Detect which cell encompasses the target text, then output its (x, y) center coordinate. 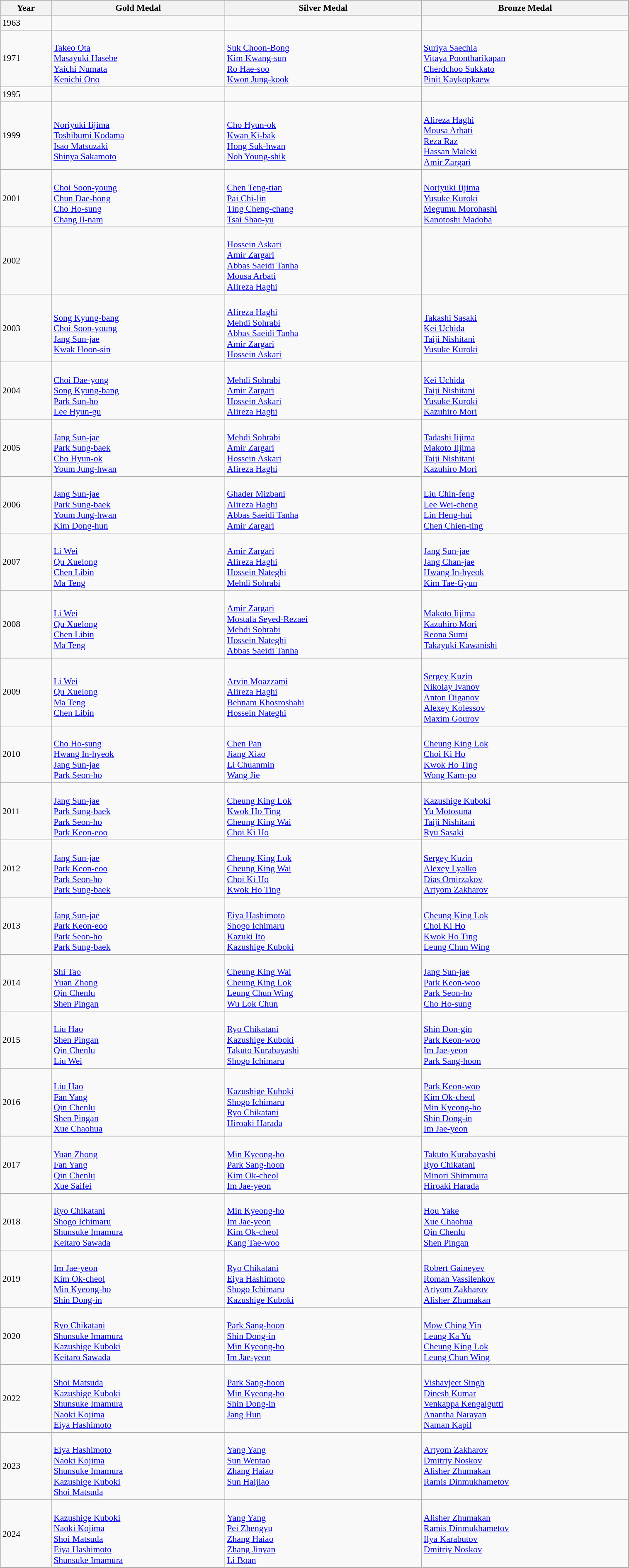
Im Jae-yeonKim Ok-cheolMin Kyeong-hoShin Dong-in (138, 1279)
2020 (26, 1336)
2024 (26, 1534)
2023 (26, 1466)
2005 (26, 448)
Cheung King LokChoi Ki HoKwok Ho TingWong Kam-po (525, 754)
Arvin MoazzamiAlireza HaghiBehnam KhosroshahiHossein Nateghi (323, 692)
2017 (26, 1165)
Year (26, 8)
Hou YakeXue ChaohuaQin ChenluShen Pingan (525, 1222)
Ryo ChikataniKazushige KubokiTakuto KurabayashiShogo Ichimaru (323, 1040)
2011 (26, 812)
Shin Don-ginPark Keon-wooIm Jae-yeonPark Sang-hoon (525, 1040)
Shoi MatsudaKazushige KubokiShunsuke ImamuraNaoki KojimaEiya Hashimoto (138, 1398)
2014 (26, 983)
Amir ZargariMostafa Seyed-RezaeiMehdi SohrabiHossein NateghiAbbas Saeidi Tanha (323, 624)
Ryo ChikataniShunsuke ImamuraKazushige KubokiKeitaro Sawada (138, 1336)
Jang Sun-jaePark Sung-baekPark Seon-hoPark Keon-eoo (138, 812)
Park Sang-hoonMin Kyeong-hoShin Dong-inJang Hun (323, 1398)
Yang YangSun WentaoZhang HaiaoSun Haijiao (323, 1466)
Min Kyeong-hoPark Sang-hoonKim Ok-cheolIm Jae-yeon (323, 1165)
Park Keon-wooKim Ok-cheolMin Kyeong-hoShin Dong-inIm Jae-yeon (525, 1102)
Jang Sun-jaePark Sung-baekYoum Jung-hwanKim Dong-hun (138, 505)
Min Kyeong-hoIm Jae-yeonKim Ok-cheolKang Tae-woo (323, 1222)
1971 (26, 59)
Ghader MizbaniAlireza HaghiAbbas Saeidi TanhaAmir Zargari (323, 505)
2009 (26, 692)
Liu HaoFan YangQin ChenluShen PinganXue Chaohua (138, 1102)
Noriyuki IijimaToshibumi KodamaIsao MatsuzakiShinya Sakamoto (138, 136)
Alireza HaghiMehdi SohrabiAbbas Saeidi TanhaAmir ZargariHossein Askari (323, 329)
Vishavjeet SinghDinesh KumarVenkappa KengalguttiAnantha NarayanNaman Kapil (525, 1398)
Liu HaoShen PinganQin ChenluLiu Wei (138, 1040)
Shi TaoYuan ZhongQin ChenluShen Pingan (138, 983)
Ryo ChikataniShogo IchimaruShunsuke ImamuraKeitaro Sawada (138, 1222)
Cheung King LokCheung King WaiChoi Ki HoKwok Ho Ting (323, 869)
Jang Sun-jaePark Keon-wooPark Seon-hoCho Ho-sung (525, 983)
Suk Choon-BongKim Kwang-sunRo Hae-sooKwon Jung-kook (323, 59)
Kazushige KubokiNaoki KojimaShoi MatsudaEiya HashimotoShunsuke Imamura (138, 1534)
2018 (26, 1222)
Hossein AskariAmir ZargariAbbas Saeidi TanhaMousa ArbatiAlireza Haghi (323, 261)
Choi Soon-youngChun Dae-hongCho Ho-sungChang Il-nam (138, 198)
Park Sang-hoonShin Dong-inMin Kyeong-hoIm Jae-yeon (323, 1336)
2002 (26, 261)
2013 (26, 926)
1995 (26, 95)
Kazushige KubokiShogo IchimaruRyo ChikataniHiroaki Harada (323, 1102)
Takuto KurabayashiRyo ChikataniMinori ShimmuraHiroaki Harada (525, 1165)
Eiya HashimotoNaoki KojimaShunsuke ImamuraKazushige KubokiShoi Matsuda (138, 1466)
Noriyuki IijimaYusuke KurokiMegumu MorohashiKanotoshi Madoba (525, 198)
1963 (26, 23)
Tadashi IijimaMakoto IijimaTaiji NishitaniKazuhiro Mori (525, 448)
Cho Ho-sungHwang In-hyeokJang Sun-jaePark Seon-ho (138, 754)
Sergey KuzinNikolay IvanovAnton DiganovAlexey KolessovMaxim Gourov (525, 692)
Kazushige KubokiYu MotosunaTaiji NishitaniRyu Sasaki (525, 812)
2007 (26, 562)
2016 (26, 1102)
Cheung King LokChoi Ki HoKwok Ho TingLeung Chun Wing (525, 926)
Alireza HaghiMousa ArbatiReza RazHassan MalekiAmir Zargari (525, 136)
Choi Dae-yongSong Kyung-bangPark Sun-hoLee Hyun-gu (138, 391)
Makoto IijimaKazuhiro MoriReona SumiTakayuki Kawanishi (525, 624)
Yuan ZhongFan YangQin ChenluXue Saifei (138, 1165)
2006 (26, 505)
Cheung King LokKwok Ho TingCheung King WaiChoi Ki Ho (323, 812)
Robert GaineyevRoman VassilenkovArtyom ZakharovAlisher Zhumakan (525, 1279)
Takashi SasakiKei UchidaTaiji NishitaniYusuke Kuroki (525, 329)
Liu Chin-fengLee Wei-chengLin Heng-huiChen Chien-ting (525, 505)
2004 (26, 391)
Eiya HashimotoShogo IchimaruKazuki ItoKazushige Kuboki (323, 926)
2015 (26, 1040)
Cheung King WaiCheung King LokLeung Chun WingWu Lok Chun (323, 983)
2010 (26, 754)
Ryo ChikataniEiya HashimotoShogo IchimaruKazushige Kuboki (323, 1279)
Kei UchidaTaiji NishitaniYusuke KurokiKazuhiro Mori (525, 391)
Cho Hyun-okKwan Ki-bakHong Suk-hwanNoh Young-shik (323, 136)
1999 (26, 136)
Takeo OtaMasayuki HasebeYaichi NumataKenichi Ono (138, 59)
Yang YangPei ZhengyuZhang HaiaoZhang JinyanLi Boan (323, 1534)
Artyom ZakharovDmitriy NoskovAlisher ZhumakanRamis Dinmukhametov (525, 1466)
Amir ZargariAlireza HaghiHossein NateghiMehdi Sohrabi (323, 562)
Bronze Medal (525, 8)
Sergey KuzinAlexey LyalkoDias OmirzakovArtyom Zakharov (525, 869)
Jang Sun-jaeJang Chan-jaeHwang In-hyeokKim Tae-Gyun (525, 562)
Mow Ching YinLeung Ka YuCheung King LokLeung Chun Wing (525, 1336)
Jang Sun-jaePark Sung-baekCho Hyun-okYoum Jung-hwan (138, 448)
2008 (26, 624)
2003 (26, 329)
Alisher ZhumakanRamis DinmukhametovIlya KarabutovDmitriy Noskov (525, 1534)
Song Kyung-bangChoi Soon-youngJang Sun-jaeKwak Hoon-sin (138, 329)
Li WeiQu XuelongMa TengChen Libin (138, 692)
Suriya SaechiaVitaya PoontharikapanCherdchoo SukkatoPinit Kaykopkaew (525, 59)
Gold Medal (138, 8)
2001 (26, 198)
Silver Medal (323, 8)
2012 (26, 869)
Chen Teng-tianPai Chi-linTing Cheng-changTsai Shao-yu (323, 198)
Chen PanJiang XiaoLi ChuanminWang Jie (323, 754)
2019 (26, 1279)
2022 (26, 1398)
